Extract the [x, y] coordinate from the center of the cell holding the provided text.  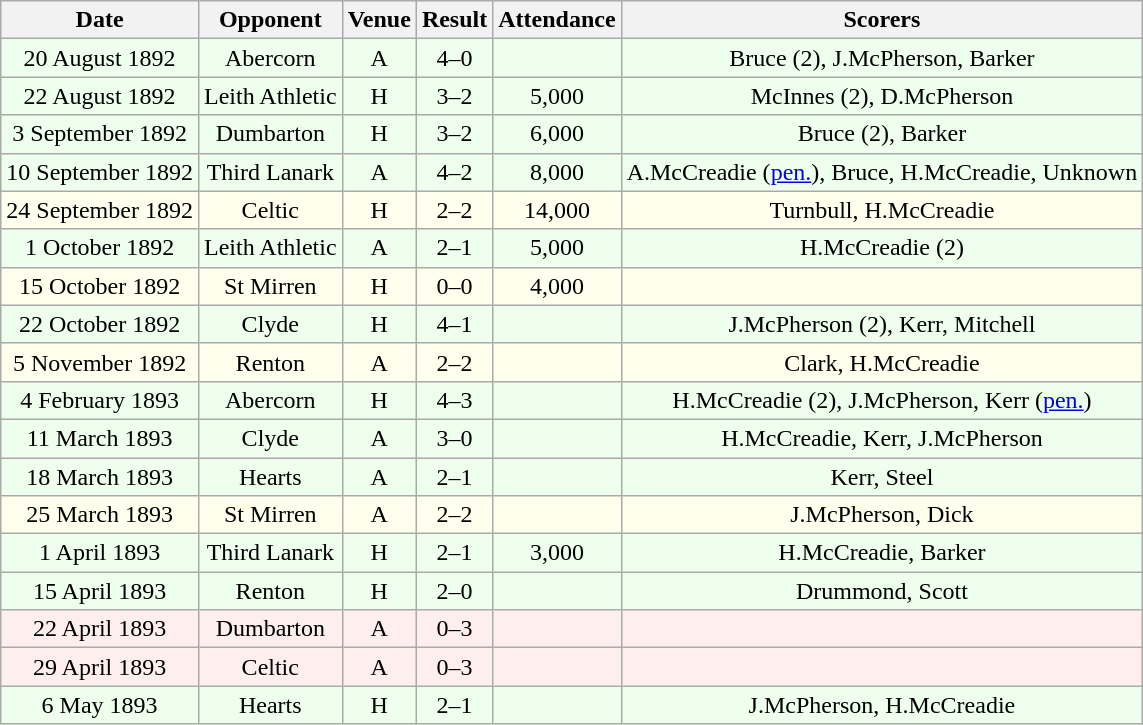
22 October 1892 [100, 324]
10 September 1892 [100, 172]
Opponent [270, 20]
Scorers [882, 20]
Turnbull, H.McCreadie [882, 210]
McInnes (2), D.McPherson [882, 96]
Bruce (2), Barker [882, 134]
20 August 1892 [100, 58]
4–3 [454, 400]
1 October 1892 [100, 248]
8,000 [557, 172]
15 October 1892 [100, 286]
22 August 1892 [100, 96]
Clark, H.McCreadie [882, 362]
H.McCreadie (2), J.McPherson, Kerr (pen.) [882, 400]
Venue [379, 20]
6 May 1893 [100, 705]
2–0 [454, 591]
3 September 1892 [100, 134]
J.McPherson (2), Kerr, Mitchell [882, 324]
4–1 [454, 324]
J.McPherson, H.McCreadie [882, 705]
H.McCreadie (2) [882, 248]
4–0 [454, 58]
Drummond, Scott [882, 591]
A.McCreadie (pen.), Bruce, H.McCreadie, Unknown [882, 172]
29 April 1893 [100, 667]
4–2 [454, 172]
H.McCreadie, Kerr, J.McPherson [882, 438]
4,000 [557, 286]
6,000 [557, 134]
Bruce (2), J.McPherson, Barker [882, 58]
Attendance [557, 20]
25 March 1893 [100, 515]
22 April 1893 [100, 629]
4 February 1893 [100, 400]
24 September 1892 [100, 210]
11 March 1893 [100, 438]
14,000 [557, 210]
Result [454, 20]
5 November 1892 [100, 362]
15 April 1893 [100, 591]
Date [100, 20]
0–0 [454, 286]
3–0 [454, 438]
3,000 [557, 553]
J.McPherson, Dick [882, 515]
H.McCreadie, Barker [882, 553]
Kerr, Steel [882, 477]
18 March 1893 [100, 477]
1 April 1893 [100, 553]
